Output the (X, Y) coordinate of the center of the cell containing the given text.  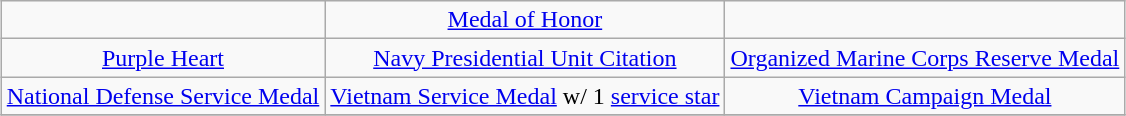
Vietnam Service Medal w/ 1 service star (525, 96)
Navy Presidential Unit Citation (525, 58)
National Defense Service Medal (163, 96)
Organized Marine Corps Reserve Medal (925, 58)
Medal of Honor (525, 20)
Purple Heart (163, 58)
Vietnam Campaign Medal (925, 96)
